Return [X, Y] of the center of cell containing provided text 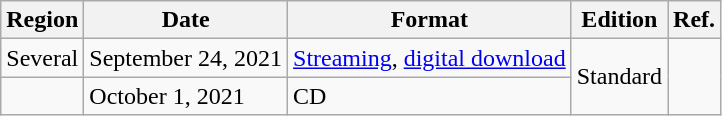
Format [430, 20]
October 1, 2021 [186, 96]
September 24, 2021 [186, 58]
Streaming, digital download [430, 58]
Ref. [694, 20]
Region [42, 20]
Edition [619, 20]
Date [186, 20]
Several [42, 58]
CD [430, 96]
Standard [619, 77]
